Provide the [x, y] coordinate of the cell's center where the given text is located.  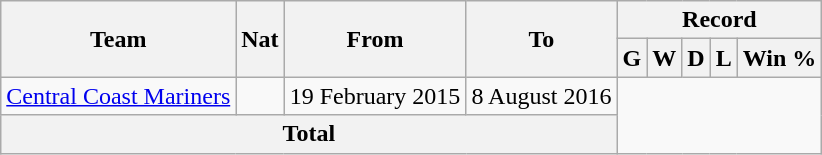
Team [118, 39]
L [724, 58]
Total [309, 134]
G [632, 58]
W [664, 58]
Record [720, 20]
D [696, 58]
19 February 2015 [375, 96]
8 August 2016 [542, 96]
To [542, 39]
Nat [260, 39]
From [375, 39]
Win % [780, 58]
Central Coast Mariners [118, 96]
